Output the (X, Y) coordinate of the center of the cell containing the given text.  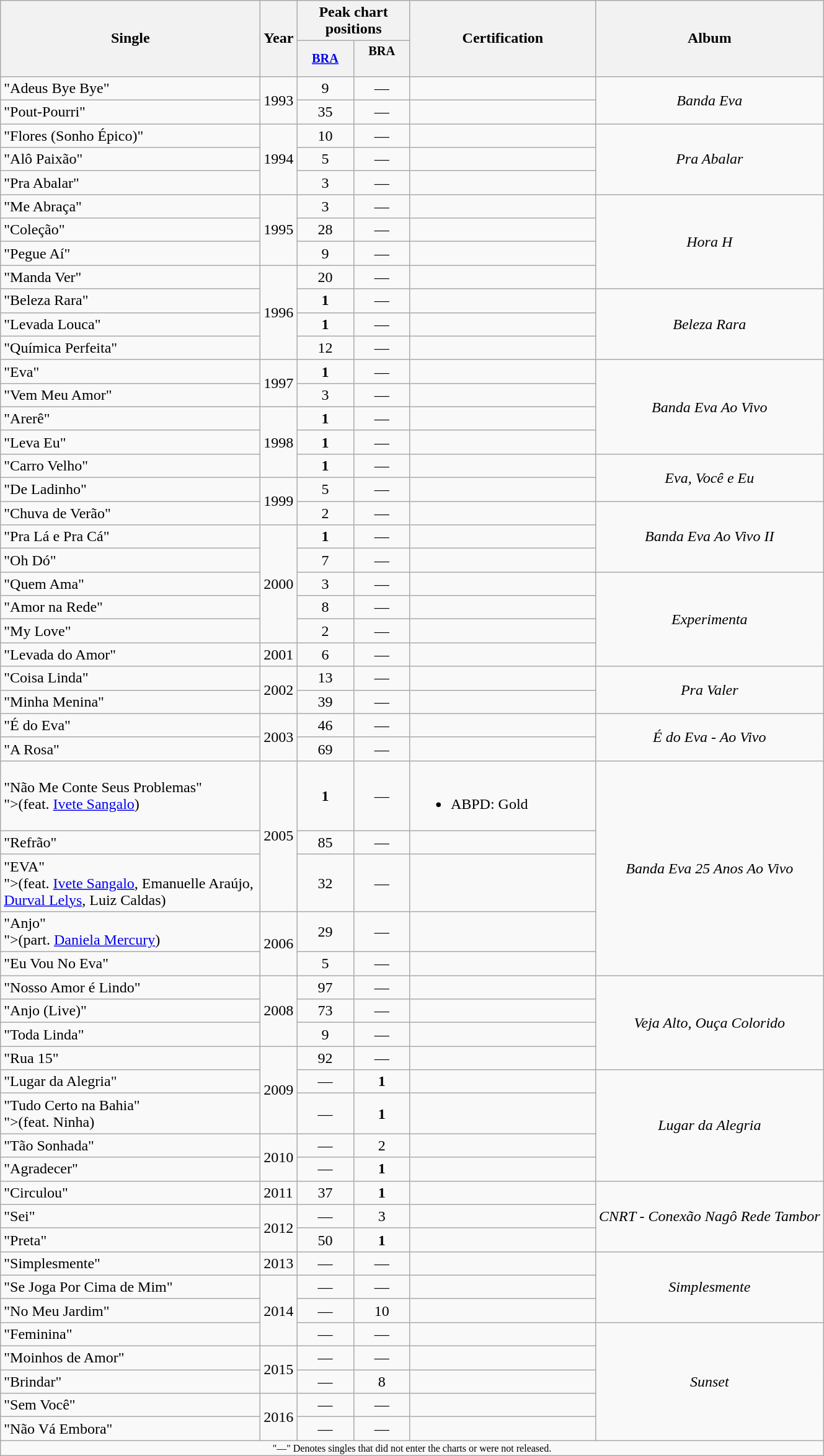
46 (325, 725)
69 (325, 749)
2014 (279, 1310)
13 (325, 678)
"De Ladinho" (130, 490)
"Preta" (130, 1240)
"Pra Abalar" (130, 183)
2001 (279, 655)
"Arerê" (130, 418)
"Levada Louca" (130, 324)
Pra Valer (709, 690)
"Leva Eu" (130, 442)
"Brindar" (130, 1382)
"Levada do Amor" (130, 655)
12 (325, 348)
"Vem Meu Amor" (130, 395)
"Simplesmente" (130, 1263)
29 (325, 931)
2016 (279, 1417)
"Coleção" (130, 230)
"Alô Paixão" (130, 159)
"Anjo"">(part. Daniela Mercury) (130, 931)
Simplesmente (709, 1287)
73 (325, 1011)
2005 (279, 836)
2003 (279, 737)
2012 (279, 1228)
97 (325, 987)
"Tudo Certo na Bahia"">(feat. Ninha) (130, 1113)
28 (325, 230)
2008 (279, 1011)
"EVA"">(feat. Ivete Sangalo, Emanuelle Araújo, Durval Lelys, Luiz Caldas) (130, 883)
2009 (279, 1090)
2015 (279, 1370)
"Coisa Linda" (130, 678)
"Química Perfeita" (130, 348)
7 (325, 560)
"Toda Linda" (130, 1035)
1993 (279, 100)
"Oh Dó" (130, 560)
Album (709, 38)
"Pegue Aí" (130, 254)
"Minha Menina" (130, 702)
"My Love" (130, 631)
1997 (279, 383)
ABPD: Gold (502, 796)
"Refrão" (130, 842)
"Amor na Rede" (130, 607)
"A Rosa" (130, 749)
"Se Joga Por Cima de Mim" (130, 1287)
"Eu Vou No Eva" (130, 964)
Banda Eva (709, 100)
2006 (279, 943)
2002 (279, 690)
"—" Denotes singles that did not enter the charts or were not released. (412, 1448)
92 (325, 1058)
"Anjo (Live)" (130, 1011)
"Não Me Conte Seus Problemas"">(feat. Ivete Sangalo) (130, 796)
"Manda Ver" (130, 277)
"Tão Sonhada" (130, 1145)
Single (130, 38)
"Sem Você" (130, 1405)
"Carro Velho" (130, 465)
"Circulou" (130, 1193)
Sunset (709, 1381)
1996 (279, 312)
"Pra Lá e Pra Cá" (130, 537)
"Quem Ama" (130, 584)
1999 (279, 501)
1995 (279, 230)
"Me Abraça" (130, 206)
1998 (279, 442)
Banda Eva 25 Anos Ao Vivo (709, 868)
20 (325, 277)
"Beleza Rara" (130, 301)
"No Meu Jardim" (130, 1310)
6 (325, 655)
"Pout-Pourri" (130, 112)
Beleza Rara (709, 324)
35 (325, 112)
39 (325, 702)
"Eva" (130, 371)
Lugar da Alegria (709, 1126)
"Feminina" (130, 1334)
Experimenta (709, 619)
85 (325, 842)
"Rua 15" (130, 1058)
Banda Eva Ao Vivo (709, 407)
"Nosso Amor é Lindo" (130, 987)
"Agradecer" (130, 1169)
Eva, Você e Eu (709, 477)
2011 (279, 1193)
Banda Eva Ao Vivo II (709, 537)
Peak chart positions (353, 21)
"Adeus Bye Bye" (130, 88)
CNRT - Conexão Nagô Rede Tambor (709, 1216)
32 (325, 883)
2000 (279, 584)
"Chuva de Verão" (130, 513)
"Moinhos de Amor" (130, 1358)
1994 (279, 159)
Veja Alto, Ouça Colorido (709, 1023)
37 (325, 1193)
50 (325, 1240)
É do Eva - Ao Vivo (709, 737)
Hora H (709, 242)
"Lugar da Alegria" (130, 1082)
"Não Vá Embora" (130, 1429)
Certification (502, 38)
2013 (279, 1263)
Pra Abalar (709, 159)
2010 (279, 1157)
Year (279, 38)
"Flores (Sonho Épico)" (130, 136)
"É do Eva" (130, 725)
"Sei" (130, 1216)
